For the text-containing cell, return its midpoint in (x, y) coordinate format. 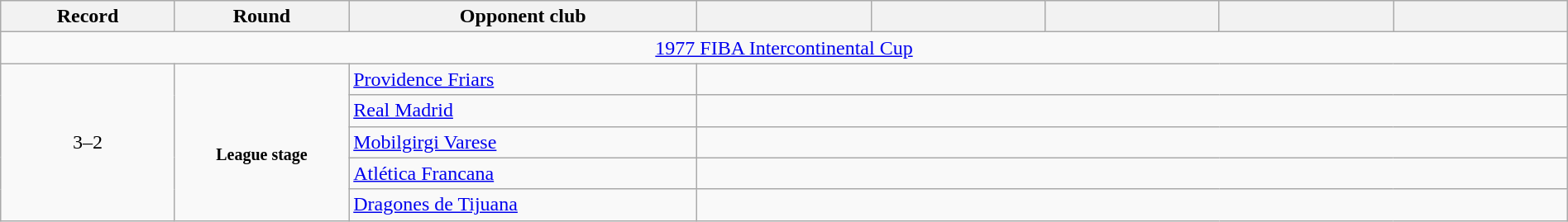
Real Madrid (523, 111)
Providence Friars (523, 79)
Record (88, 17)
Mobilgirgi Varese (523, 142)
3–2 (88, 142)
Round (261, 17)
Opponent club (523, 17)
League stage (261, 142)
Atlética Francana (523, 173)
1977 FIBA Intercontinental Cup (784, 48)
Dragones de Tijuana (523, 205)
